Return (X, Y) of the center of cell containing provided text 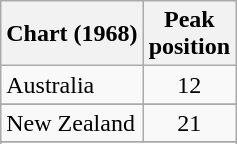
New Zealand (72, 123)
Peakposition (189, 34)
Chart (1968) (72, 34)
Australia (72, 85)
21 (189, 123)
12 (189, 85)
